Determine the (X, Y) coordinate at the center of the cell enclosing the given text.  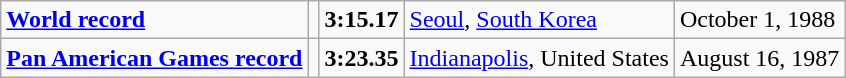
3:15.17 (362, 20)
Seoul, South Korea (539, 20)
3:23.35 (362, 58)
World record (154, 20)
Indianapolis, United States (539, 58)
October 1, 1988 (759, 20)
August 16, 1987 (759, 58)
Pan American Games record (154, 58)
